Locate the cell with the specified text and output its (x, y) center coordinate. 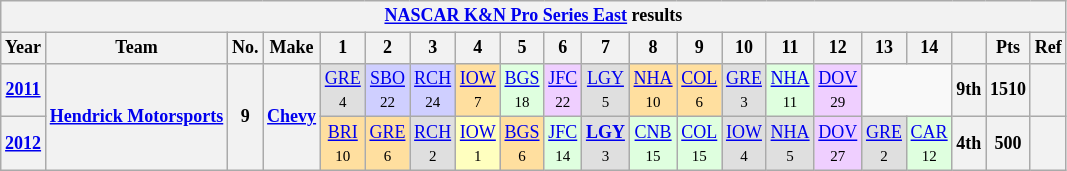
GRE3 (744, 90)
IOW4 (744, 144)
JFC22 (563, 90)
1 (342, 48)
4 (478, 48)
SBO22 (388, 90)
7 (606, 48)
Team (136, 48)
NHA10 (653, 90)
BGS18 (522, 90)
DOV29 (838, 90)
DOV27 (838, 144)
No. (246, 48)
4th (969, 144)
IOW7 (478, 90)
LGY3 (606, 144)
2012 (24, 144)
NHA5 (790, 144)
BRI10 (342, 144)
RCH2 (433, 144)
BGS6 (522, 144)
8 (653, 48)
11 (790, 48)
2011 (24, 90)
14 (929, 48)
Hendrick Motorsports (136, 116)
LGY5 (606, 90)
COL15 (700, 144)
Chevy (292, 116)
12 (838, 48)
2 (388, 48)
RCH24 (433, 90)
NHA11 (790, 90)
JFC14 (563, 144)
NASCAR K&N Pro Series East results (534, 16)
Ref (1048, 48)
Year (24, 48)
GRE2 (884, 144)
Make (292, 48)
5 (522, 48)
CNB15 (653, 144)
6 (563, 48)
1510 (1008, 90)
CAR12 (929, 144)
GRE6 (388, 144)
Pts (1008, 48)
10 (744, 48)
GRE4 (342, 90)
13 (884, 48)
9th (969, 90)
500 (1008, 144)
COL6 (700, 90)
IOW1 (478, 144)
3 (433, 48)
